Determine the (X, Y) coordinate at the center of the cell enclosing the given text.  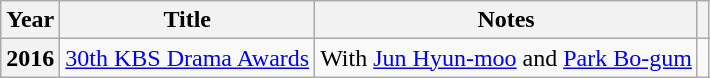
With Jun Hyun-moo and Park Bo-gum (506, 58)
Title (188, 20)
Notes (506, 20)
2016 (30, 58)
Year (30, 20)
30th KBS Drama Awards (188, 58)
